Output the (X, Y) coordinate of the center of the cell containing the given text.  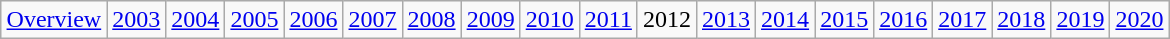
2010 (550, 20)
2008 (432, 20)
2014 (786, 20)
2004 (196, 20)
2011 (608, 20)
2019 (1080, 20)
2016 (904, 20)
2015 (844, 20)
2009 (490, 20)
2005 (254, 20)
2018 (1022, 20)
2006 (314, 20)
Overview (54, 20)
2012 (666, 20)
2003 (136, 20)
2020 (1140, 20)
2007 (372, 20)
2017 (962, 20)
2013 (726, 20)
